Output the [x, y] coordinate of the center of the cell containing the given text.  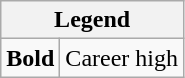
Legend [92, 20]
Bold [30, 58]
Career high [122, 58]
